Pinpoint the cell where the given text exists, returning its [x, y] midpoint coordinate. 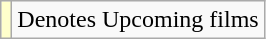
Denotes Upcoming films [138, 20]
